Find where the given text appears and provide that cell's center as [X, Y] coordinate. 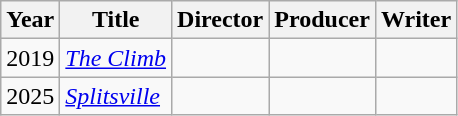
The Climb [116, 58]
2025 [30, 96]
Year [30, 20]
Splitsville [116, 96]
Title [116, 20]
Director [220, 20]
Writer [416, 20]
2019 [30, 58]
Producer [322, 20]
